From the cell containing the given text, extract its center point as (X, Y) coordinate. 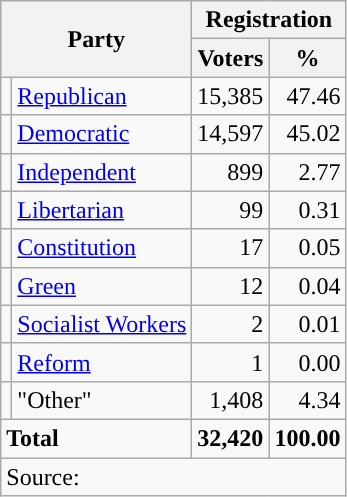
0.00 (308, 362)
0.05 (308, 248)
14,597 (230, 134)
% (308, 58)
99 (230, 210)
Democratic (102, 134)
4.34 (308, 400)
2.77 (308, 172)
Republican (102, 96)
"Other" (102, 400)
0.04 (308, 286)
Reform (102, 362)
899 (230, 172)
Party (96, 39)
47.46 (308, 96)
12 (230, 286)
2 (230, 324)
Green (102, 286)
1 (230, 362)
Voters (230, 58)
Socialist Workers (102, 324)
Source: (174, 477)
1,408 (230, 400)
Libertarian (102, 210)
15,385 (230, 96)
100.00 (308, 438)
0.01 (308, 324)
32,420 (230, 438)
17 (230, 248)
0.31 (308, 210)
Constitution (102, 248)
Total (96, 438)
Registration (269, 20)
45.02 (308, 134)
Independent (102, 172)
